For the text-containing cell, return its midpoint in (X, Y) coordinate format. 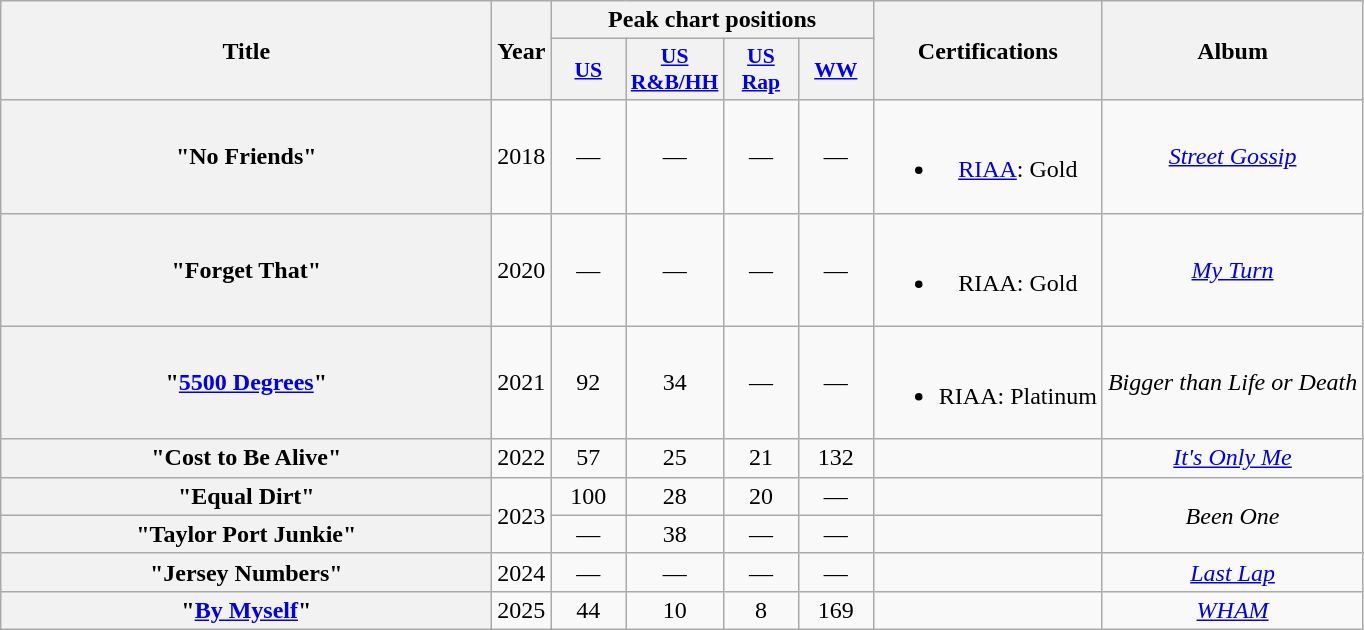
28 (675, 496)
2023 (522, 515)
2024 (522, 572)
2020 (522, 270)
132 (836, 458)
25 (675, 458)
"Equal Dirt" (246, 496)
WW (836, 70)
Street Gossip (1232, 156)
"By Myself" (246, 610)
WHAM (1232, 610)
RIAA: Platinum (988, 382)
"Cost to Be Alive" (246, 458)
Album (1232, 50)
169 (836, 610)
USR&B/HH (675, 70)
100 (588, 496)
Year (522, 50)
34 (675, 382)
"Taylor Port Junkie" (246, 534)
My Turn (1232, 270)
57 (588, 458)
44 (588, 610)
"No Friends" (246, 156)
Peak chart positions (712, 20)
Last Lap (1232, 572)
Title (246, 50)
"Jersey Numbers" (246, 572)
"Forget That" (246, 270)
Bigger than Life or Death (1232, 382)
10 (675, 610)
92 (588, 382)
"5500 Degrees" (246, 382)
38 (675, 534)
USRap (760, 70)
20 (760, 496)
2025 (522, 610)
2022 (522, 458)
It's Only Me (1232, 458)
8 (760, 610)
21 (760, 458)
US (588, 70)
2018 (522, 156)
Certifications (988, 50)
2021 (522, 382)
Been One (1232, 515)
